Search for the cell housing the specified text and yield its [X, Y] center coordinate. 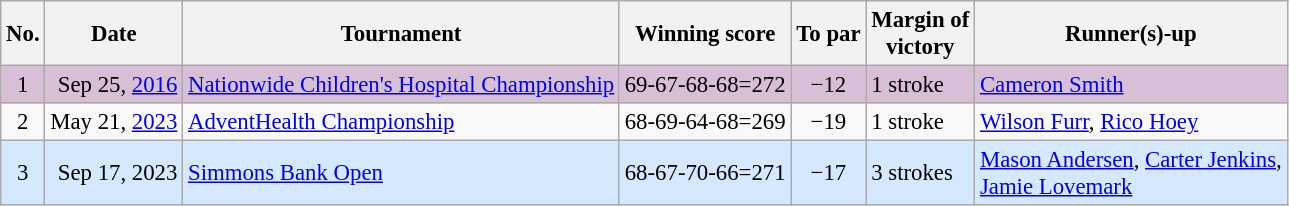
Wilson Furr, Rico Hoey [1131, 122]
Nationwide Children's Hospital Championship [402, 85]
Winning score [705, 34]
69-67-68-68=272 [705, 85]
3 [23, 174]
May 21, 2023 [114, 122]
Sep 25, 2016 [114, 85]
68-69-64-68=269 [705, 122]
AdventHealth Championship [402, 122]
Sep 17, 2023 [114, 174]
No. [23, 34]
−12 [828, 85]
Cameron Smith [1131, 85]
−19 [828, 122]
68-67-70-66=271 [705, 174]
Runner(s)-up [1131, 34]
2 [23, 122]
1 [23, 85]
To par [828, 34]
3 strokes [920, 174]
−17 [828, 174]
Margin ofvictory [920, 34]
Mason Andersen, Carter Jenkins, Jamie Lovemark [1131, 174]
Tournament [402, 34]
Simmons Bank Open [402, 174]
Date [114, 34]
